From the cell containing the given text, extract its center point as (x, y) coordinate. 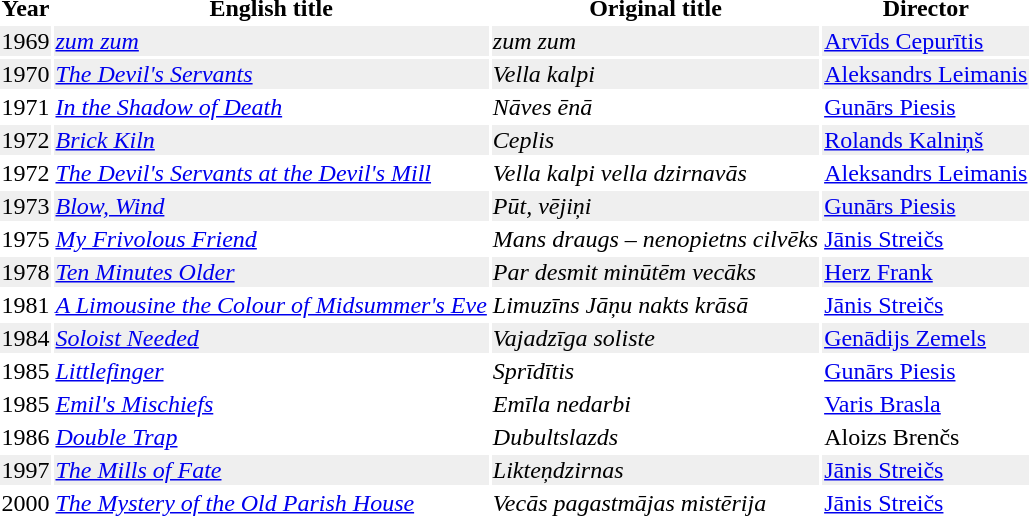
Ceplis (655, 140)
1984 (26, 338)
Pūt, vējiņi (655, 206)
1971 (26, 107)
Soloist Needed (271, 338)
Arvīds Cepurītis (926, 41)
Littlefinger (271, 371)
Blow, Wind (271, 206)
1975 (26, 239)
Vella kalpi (655, 74)
1997 (26, 470)
Double Trap (271, 437)
Vajadzīga soliste (655, 338)
Rolands Kalniņš (926, 140)
The Devil's Servants (271, 74)
In the Shadow of Death (271, 107)
The Devil's Servants at the Devil's Mill (271, 173)
My Frivolous Friend (271, 239)
1981 (26, 305)
The Mills of Fate (271, 470)
Emīla nedarbi (655, 404)
1970 (26, 74)
Par desmit minūtēm vecāks (655, 272)
Herz Frank (926, 272)
Ten Minutes Older (271, 272)
Varis Brasla (926, 404)
A Limousine the Colour of Midsummer's Eve (271, 305)
Vella kalpi vella dzirnavās (655, 173)
Dubultslazds (655, 437)
Brick Kiln (271, 140)
1978 (26, 272)
Sprīdītis (655, 371)
Likteņdzirnas (655, 470)
Mans draugs – nenopietns cilvēks (655, 239)
Aloizs Brenčs (926, 437)
Emil's Mischiefs (271, 404)
1969 (26, 41)
1973 (26, 206)
Limuzīns Jāņu nakts krāsā (655, 305)
Nāves ēnā (655, 107)
Genādijs Zemels (926, 338)
1986 (26, 437)
